Identify which cell holds the provided text, then report its [x, y] central coordinate. 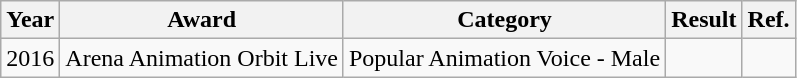
Year [30, 20]
Ref. [768, 20]
Popular Animation Voice - Male [504, 58]
Award [202, 20]
Category [504, 20]
Arena Animation Orbit Live [202, 58]
2016 [30, 58]
Result [704, 20]
